Scan for the cell matching the given text and deliver its [x, y] coordinate at center. 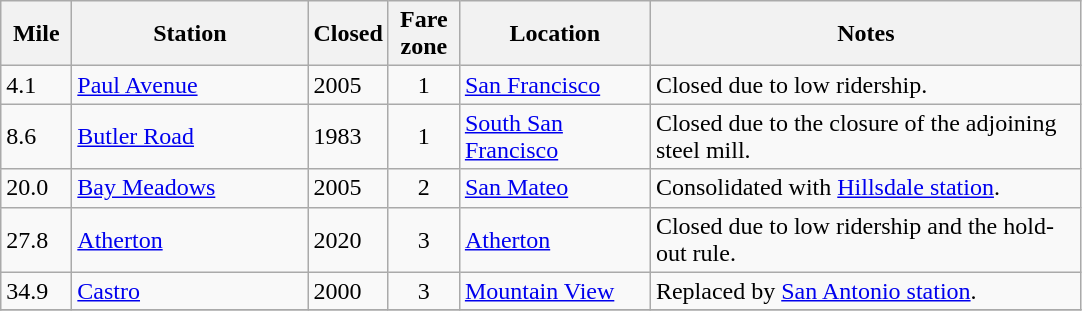
2000 [348, 291]
Location [554, 34]
Castro [190, 291]
20.0 [36, 188]
Closed [348, 34]
San Mateo [554, 188]
Closed due to the closure of the adjoining steel mill. [866, 136]
8.6 [36, 136]
Fare zone [424, 34]
34.9 [36, 291]
Paul Avenue [190, 85]
Bay Meadows [190, 188]
Mountain View [554, 291]
Notes [866, 34]
Closed due to low ridership and the hold-out rule. [866, 240]
Butler Road [190, 136]
Closed due to low ridership. [866, 85]
2 [424, 188]
4.1 [36, 85]
San Francisco [554, 85]
Replaced by San Antonio station. [866, 291]
South San Francisco [554, 136]
1983 [348, 136]
27.8 [36, 240]
Consolidated with Hillsdale station. [866, 188]
Mile [36, 34]
2020 [348, 240]
Station [190, 34]
